Output the [X, Y] coordinate of the center of the cell containing the given text.  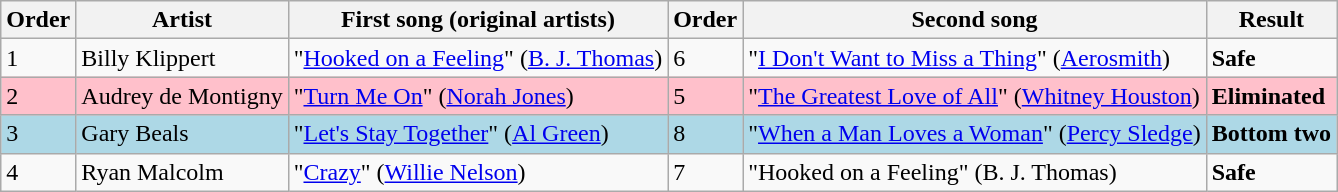
4 [38, 172]
Result [1271, 20]
6 [706, 58]
"I Don't Want to Miss a Thing" (Aerosmith) [975, 58]
Ryan Malcolm [182, 172]
"Let's Stay Together" (Al Green) [478, 134]
Bottom two [1271, 134]
1 [38, 58]
"Crazy" (Willie Nelson) [478, 172]
3 [38, 134]
8 [706, 134]
"The Greatest Love of All" (Whitney Houston) [975, 96]
2 [38, 96]
Eliminated [1271, 96]
First song (original artists) [478, 20]
Billy Klippert [182, 58]
Gary Beals [182, 134]
Artist [182, 20]
7 [706, 172]
Audrey de Montigny [182, 96]
5 [706, 96]
Second song [975, 20]
"Turn Me On" (Norah Jones) [478, 96]
"When a Man Loves a Woman" (Percy Sledge) [975, 134]
